From the cell containing the given text, extract its center point as [x, y] coordinate. 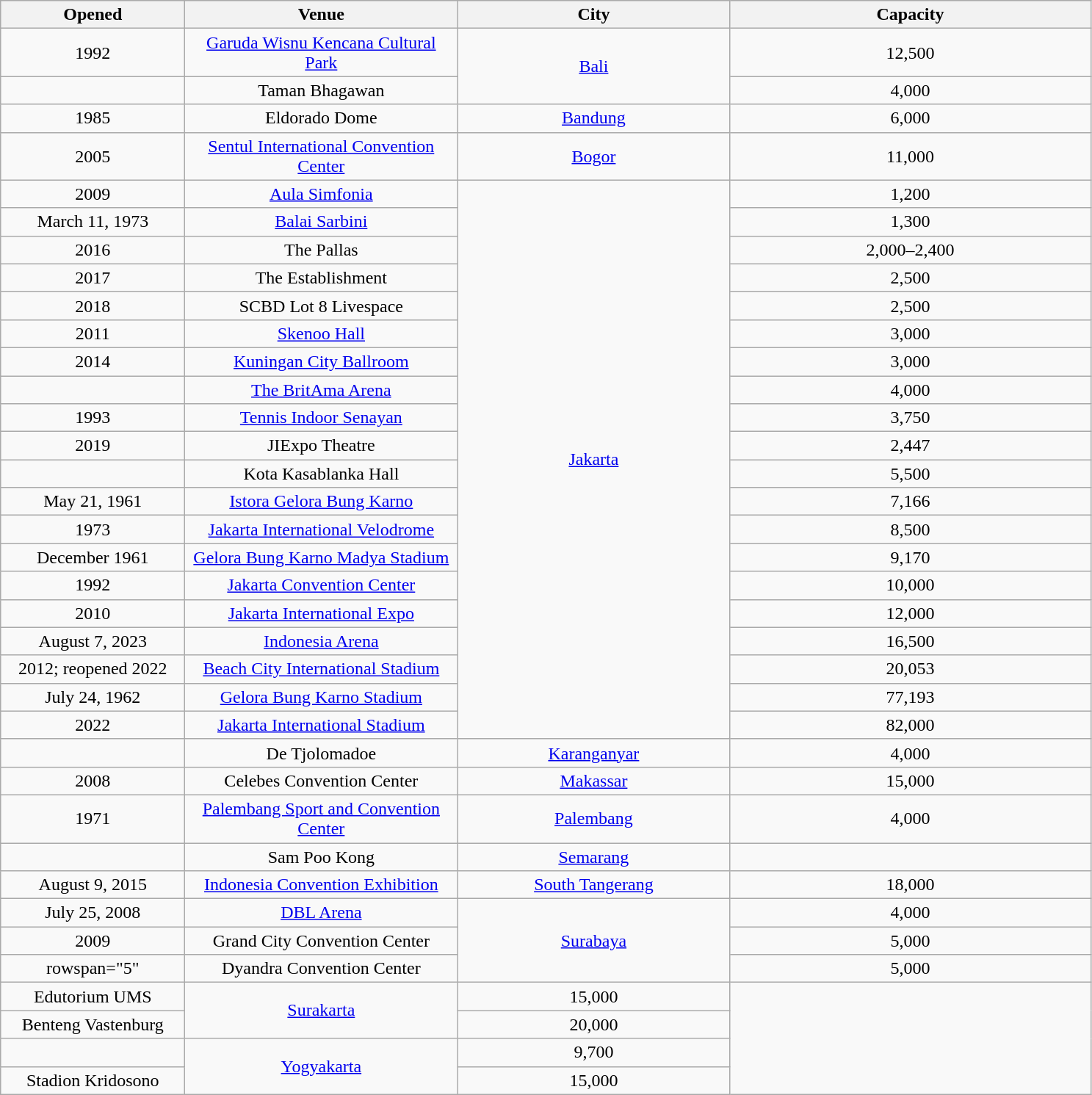
Kuningan City Ballroom [322, 361]
2011 [93, 333]
1985 [93, 118]
Bandung [593, 118]
May 21, 1961 [93, 502]
Palembang [593, 818]
JIExpo Theatre [322, 446]
2,000–2,400 [911, 250]
16,500 [911, 641]
Jakarta International Stadium [322, 725]
Dyandra Convention Center [322, 969]
2014 [93, 361]
11,000 [911, 156]
Sam Poo Kong [322, 857]
5,500 [911, 474]
Bali [593, 66]
Surakarta [322, 1011]
2018 [93, 306]
Surabaya [593, 941]
Jakarta Convention Center [322, 585]
Eldorado Dome [322, 118]
2017 [93, 278]
18,000 [911, 885]
DBL Arena [322, 913]
7,166 [911, 502]
Sentul International Convention Center [322, 156]
Gelora Bung Karno Stadium [322, 697]
2019 [93, 446]
Jakarta [593, 460]
2005 [93, 156]
Jakarta International Expo [322, 613]
Indonesia Convention Exhibition [322, 885]
1973 [93, 530]
Yogyakarta [322, 1066]
SCBD Lot 8 Livespace [322, 306]
Taman Bhagawan [322, 90]
2012; reopened 2022 [93, 669]
2016 [93, 250]
South Tangerang [593, 885]
8,500 [911, 530]
rowspan="5" [93, 969]
Beach City International Stadium [322, 669]
De Tjolomadoe [322, 753]
Stadion Kridosono [93, 1080]
August 9, 2015 [93, 885]
Venue [322, 15]
10,000 [911, 585]
1,300 [911, 222]
Jakarta International Velodrome [322, 530]
Balai Sarbini [322, 222]
1971 [93, 818]
Garuda Wisnu Kencana Cultural Park [322, 53]
Tennis Indoor Senayan [322, 418]
Edutorium UMS [93, 997]
March 11, 1973 [93, 222]
2022 [93, 725]
Celebes Convention Center [322, 781]
Opened [93, 15]
2010 [93, 613]
Istora Gelora Bung Karno [322, 502]
Skenoo Hall [322, 333]
20,000 [593, 1024]
City [593, 15]
Capacity [911, 15]
August 7, 2023 [93, 641]
12,500 [911, 53]
Karanganyar [593, 753]
2008 [93, 781]
Kota Kasablanka Hall [322, 474]
1993 [93, 418]
12,000 [911, 613]
Bogor [593, 156]
Palembang Sport and Convention Center [322, 818]
1,200 [911, 194]
77,193 [911, 697]
The Establishment [322, 278]
9,700 [593, 1052]
December 1961 [93, 557]
Aula Simfonia [322, 194]
82,000 [911, 725]
6,000 [911, 118]
Grand City Convention Center [322, 941]
Makassar [593, 781]
The Pallas [322, 250]
9,170 [911, 557]
Benteng Vastenburg [93, 1024]
July 24, 1962 [93, 697]
July 25, 2008 [93, 913]
20,053 [911, 669]
3,750 [911, 418]
The BritAma Arena [322, 390]
2,447 [911, 446]
Indonesia Arena [322, 641]
Gelora Bung Karno Madya Stadium [322, 557]
Semarang [593, 857]
